Return the (X, Y) coordinate for the center point of the cell that contains the specified text.  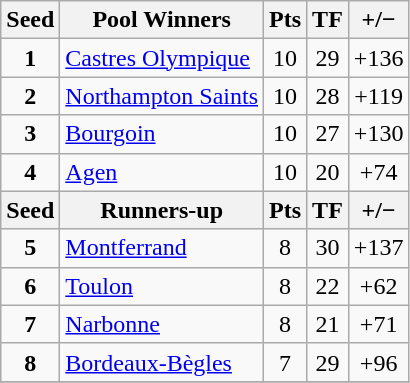
Agen (162, 172)
+137 (378, 248)
Bordeaux-Bègles (162, 362)
30 (328, 248)
21 (328, 324)
+119 (378, 96)
20 (328, 172)
Castres Olympique (162, 58)
4 (30, 172)
Pool Winners (162, 20)
Narbonne (162, 324)
27 (328, 134)
Montferrand (162, 248)
22 (328, 286)
1 (30, 58)
+96 (378, 362)
+71 (378, 324)
6 (30, 286)
Northampton Saints (162, 96)
+74 (378, 172)
5 (30, 248)
2 (30, 96)
28 (328, 96)
Bourgoin (162, 134)
3 (30, 134)
Toulon (162, 286)
+136 (378, 58)
+62 (378, 286)
Runners-up (162, 210)
+130 (378, 134)
